Capture the cell that displays the provided text and extract its [X, Y] central coordinate. 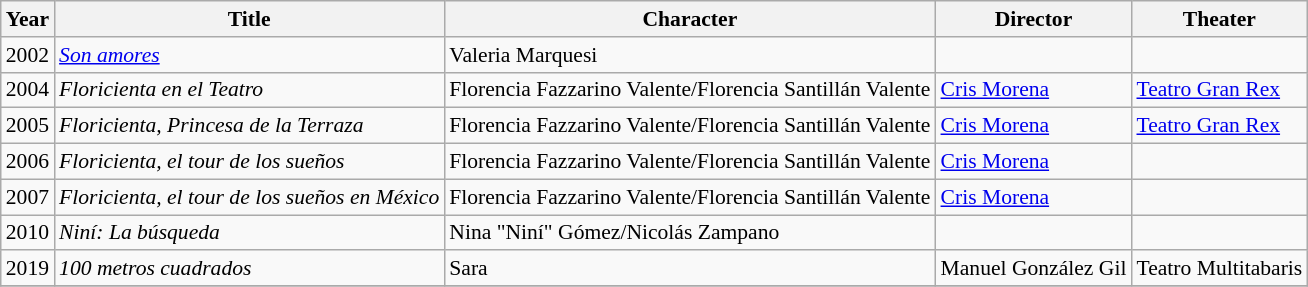
Valeria Marquesi [690, 55]
Nina "Niní" Gómez/Nicolás Zampano [690, 233]
100 metros cuadrados [249, 269]
Floricienta, el tour de los sueños en México [249, 197]
Teatro Multitabaris [1219, 269]
Manuel González Gil [1034, 269]
Character [690, 19]
Son amores [249, 55]
Theater [1219, 19]
Sara [690, 269]
Director [1034, 19]
2019 [28, 269]
2010 [28, 233]
Niní: La búsqueda [249, 233]
Year [28, 19]
2007 [28, 197]
Floricienta, el tour de los sueños [249, 162]
2005 [28, 126]
Title [249, 19]
Floricienta en el Teatro [249, 90]
2006 [28, 162]
2002 [28, 55]
2004 [28, 90]
Floricienta, Princesa de la Terraza [249, 126]
